Identify which cell holds the provided text, then report its (x, y) central coordinate. 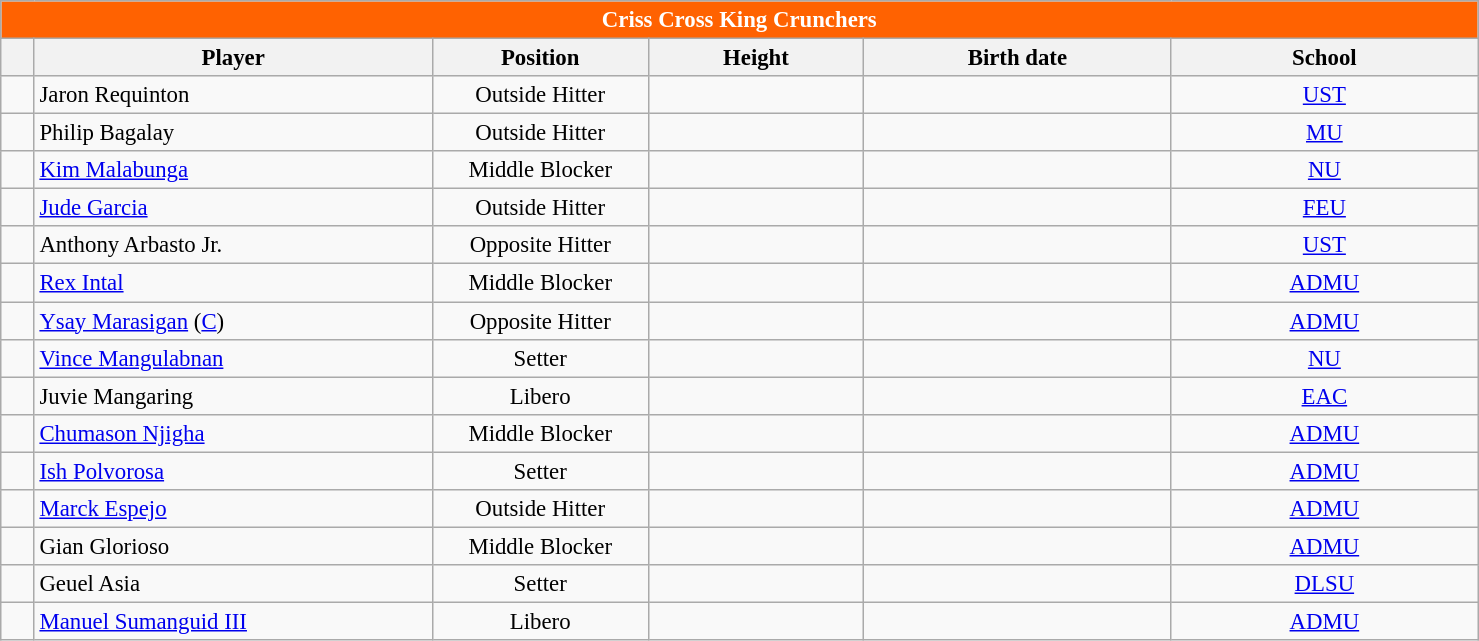
Ish Polvorosa (233, 471)
Height (756, 58)
FEU (1324, 208)
Jude Garcia (233, 208)
Philip Bagalay (233, 133)
School (1324, 58)
EAC (1324, 396)
Ysay Marasigan (C) (233, 321)
MU (1324, 133)
Manuel Sumanguid III (233, 621)
Juvie Mangaring (233, 396)
DLSU (1324, 584)
Anthony Arbasto Jr. (233, 245)
Player (233, 58)
Rex Intal (233, 283)
Birth date (1018, 58)
Chumason Njigha (233, 433)
Gian Glorioso (233, 546)
Position (540, 58)
Vince Mangulabnan (233, 358)
Criss Cross King Crunchers (740, 20)
Kim Malabunga (233, 170)
Geuel Asia (233, 584)
Jaron Requinton (233, 95)
Marck Espejo (233, 509)
